Provide the [x, y] coordinate of the cell's center where the given text is located.  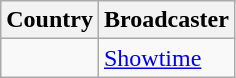
Country [50, 20]
Broadcaster [166, 20]
Showtime [166, 58]
